Locate the cell with the specified text and output its [x, y] center coordinate. 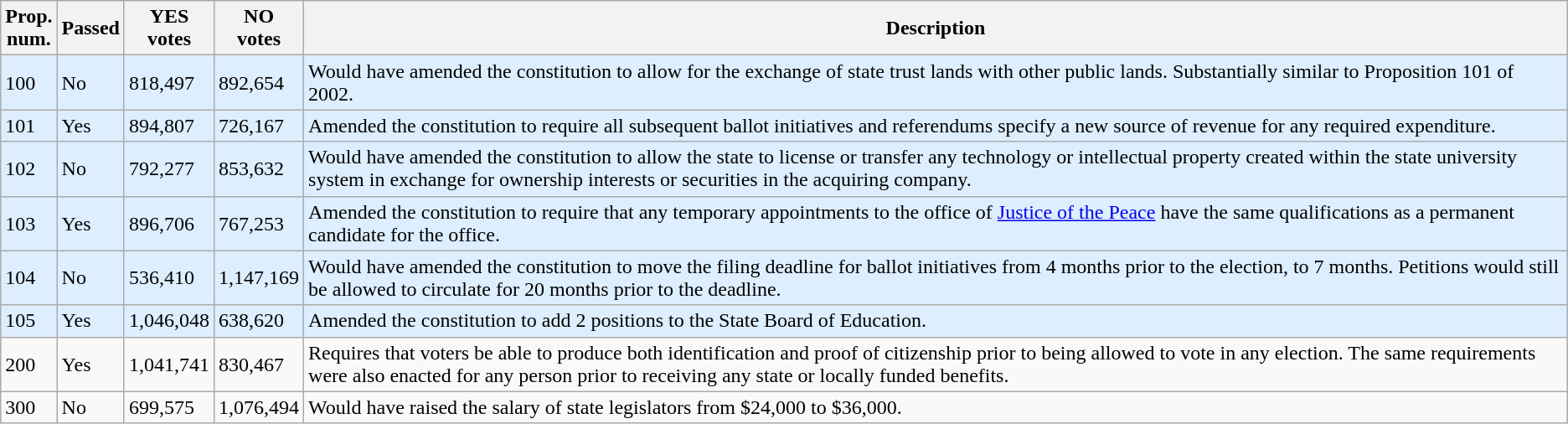
200 [28, 364]
300 [28, 407]
726,167 [260, 126]
699,575 [169, 407]
NOvotes [260, 28]
830,467 [260, 364]
536,410 [169, 278]
1,041,741 [169, 364]
103 [28, 223]
853,632 [260, 169]
892,654 [260, 82]
YESvotes [169, 28]
Amended the constitution to require all subsequent ballot initiatives and referendums specify a new source of revenue for any required expenditure. [936, 126]
101 [28, 126]
Amended the constitution to add 2 positions to the State Board of Education. [936, 321]
1,147,169 [260, 278]
767,253 [260, 223]
896,706 [169, 223]
100 [28, 82]
1,046,048 [169, 321]
Description [936, 28]
Prop.num. [28, 28]
894,807 [169, 126]
818,497 [169, 82]
792,277 [169, 169]
Passed [90, 28]
104 [28, 278]
1,076,494 [260, 407]
105 [28, 321]
638,620 [260, 321]
102 [28, 169]
Would have raised the salary of state legislators from $24,000 to $36,000. [936, 407]
